Pinpoint the cell where the given text exists, returning its (X, Y) midpoint coordinate. 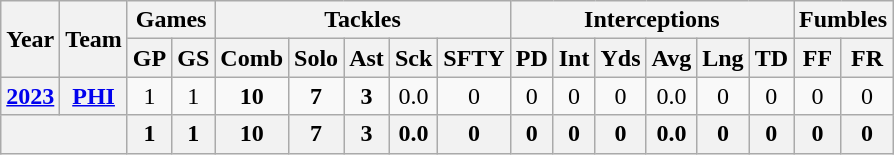
Int (574, 58)
Avg (672, 58)
Sck (413, 58)
TD (771, 58)
FF (818, 58)
Interceptions (652, 20)
Lng (723, 58)
2023 (30, 96)
SFTY (474, 58)
Tackles (362, 20)
Games (170, 20)
Team (94, 39)
Fumbles (844, 20)
PHI (94, 96)
GP (149, 58)
FR (866, 58)
Ast (367, 58)
PD (532, 58)
GS (194, 58)
Yds (620, 58)
Comb (252, 58)
Solo (316, 58)
Year (30, 39)
